Extract the (X, Y) coordinate from the center of the cell holding the provided text.  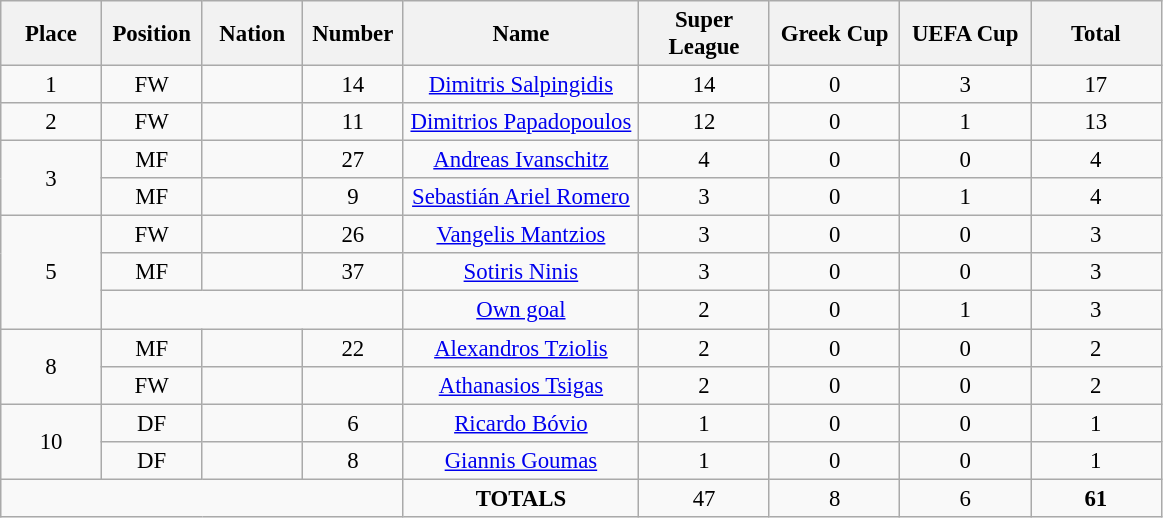
17 (1096, 85)
Position (152, 34)
11 (354, 122)
22 (354, 348)
Name (521, 34)
Vangelis Mantzios (521, 235)
Greek Cup (834, 34)
Giannis Goumas (521, 460)
47 (704, 498)
Athanasios Tsigas (521, 385)
10 (52, 442)
Ricardo Bóvio (521, 423)
Super League (704, 34)
Andreas Ivanschitz (521, 160)
37 (354, 273)
Alexandros Tziolis (521, 348)
Sotiris Ninis (521, 273)
26 (354, 235)
9 (354, 197)
TOTALS (521, 498)
Sebastián Ariel Romero (521, 197)
Place (52, 34)
Number (354, 34)
UEFA Cup (966, 34)
Dimitrios Papadopoulos (521, 122)
5 (52, 272)
Nation (252, 34)
27 (354, 160)
13 (1096, 122)
61 (1096, 498)
12 (704, 122)
Own goal (521, 310)
Total (1096, 34)
Dimitris Salpingidis (521, 85)
